Extract the (x, y) coordinate from the center of the cell holding the provided text.  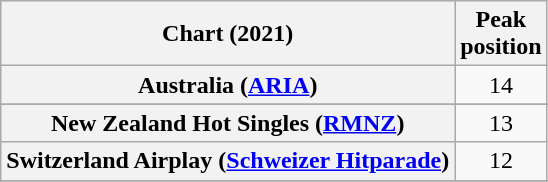
13 (501, 123)
14 (501, 85)
New Zealand Hot Singles (RMNZ) (228, 123)
Switzerland Airplay (Schweizer Hitparade) (228, 161)
Peakposition (501, 34)
Australia (ARIA) (228, 85)
Chart (2021) (228, 34)
12 (501, 161)
